Provide the [x, y] coordinate of the cell's center where the given text is located.  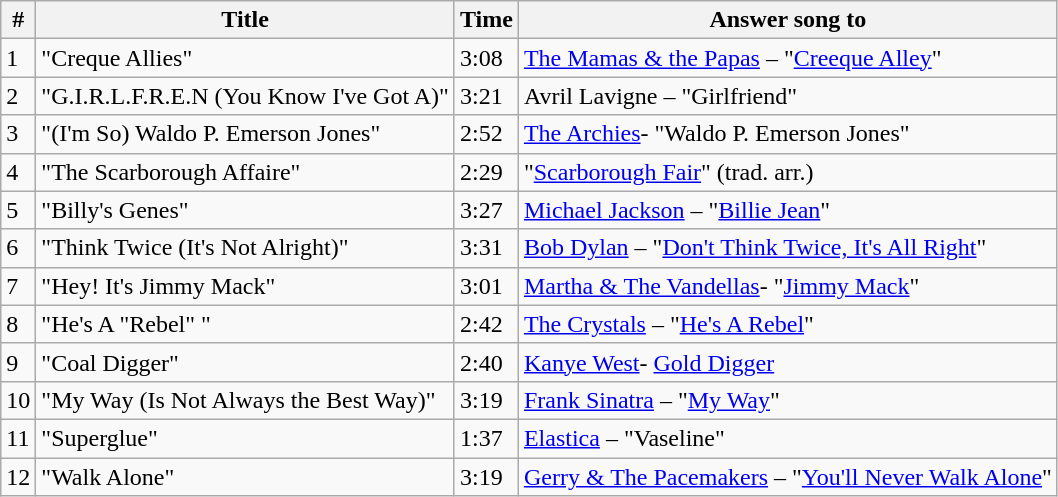
"Scarborough Fair" (trad. arr.) [788, 172]
2:29 [486, 172]
"Walk Alone" [246, 477]
2 [18, 96]
3:21 [486, 96]
5 [18, 210]
"Hey! It's Jimmy Mack" [246, 286]
Frank Sinatra – "My Way" [788, 400]
2:52 [486, 134]
"Creque Allies" [246, 58]
Avril Lavigne – "Girlfriend" [788, 96]
Bob Dylan – "Don't Think Twice, It's All Right" [788, 248]
Kanye West- Gold Digger [788, 362]
Elastica – "Vaseline" [788, 438]
"(I'm So) Waldo P. Emerson Jones" [246, 134]
3:08 [486, 58]
The Crystals – "He's A Rebel" [788, 324]
# [18, 20]
Answer song to [788, 20]
12 [18, 477]
"The Scarborough Affaire" [246, 172]
10 [18, 400]
"Think Twice (It's Not Alright)" [246, 248]
7 [18, 286]
3 [18, 134]
"G.I.R.L.F.R.E.N (You Know I've Got A)" [246, 96]
3:27 [486, 210]
1 [18, 58]
9 [18, 362]
3:01 [486, 286]
Michael Jackson – "Billie Jean" [788, 210]
6 [18, 248]
4 [18, 172]
"Superglue" [246, 438]
"Coal Digger" [246, 362]
Time [486, 20]
2:42 [486, 324]
8 [18, 324]
Gerry & The Pacemakers – "You'll Never Walk Alone" [788, 477]
11 [18, 438]
2:40 [486, 362]
"My Way (Is Not Always the Best Way)" [246, 400]
3:31 [486, 248]
"Billy's Genes" [246, 210]
Title [246, 20]
1:37 [486, 438]
The Mamas & the Papas – "Creeque Alley" [788, 58]
"He's A "Rebel" " [246, 324]
Martha & The Vandellas- "Jimmy Mack" [788, 286]
The Archies- "Waldo P. Emerson Jones" [788, 134]
